Capture the cell that displays the provided text and extract its [X, Y] central coordinate. 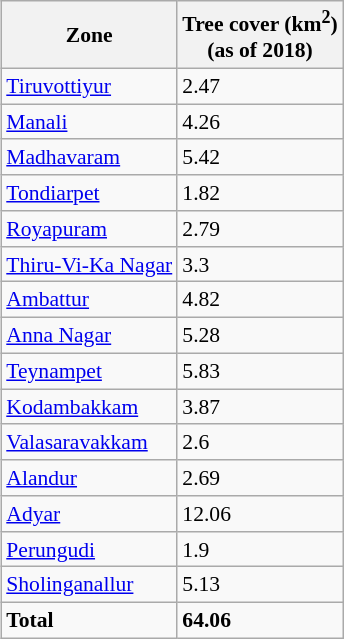
4.82 [260, 300]
Teynampet [89, 371]
5.83 [260, 371]
4.26 [260, 122]
Alandur [89, 478]
Anna Nagar [89, 336]
Kodambakkam [89, 407]
64.06 [260, 621]
3.3 [260, 264]
5.28 [260, 336]
Sholinganallur [89, 585]
1.82 [260, 193]
12.06 [260, 514]
5.13 [260, 585]
Tree cover (km2)(as of 2018) [260, 34]
2.6 [260, 442]
Valasaravakkam [89, 442]
2.69 [260, 478]
Thiru-Vi-Ka Nagar [89, 264]
1.9 [260, 549]
5.42 [260, 157]
Royapuram [89, 229]
Madhavaram [89, 157]
Adyar [89, 514]
Total [89, 621]
2.47 [260, 86]
Ambattur [89, 300]
2.79 [260, 229]
Tiruvottiyur [89, 86]
Zone [89, 34]
Manali [89, 122]
Tondiarpet [89, 193]
Perungudi [89, 549]
3.87 [260, 407]
